From the cell containing the given text, extract its center point as [x, y] coordinate. 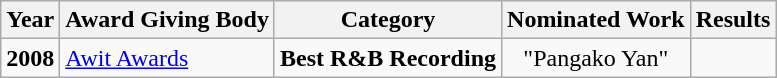
Award Giving Body [168, 20]
Nominated Work [596, 20]
Results [733, 20]
Awit Awards [168, 58]
Year [30, 20]
2008 [30, 58]
Category [388, 20]
Best R&B Recording [388, 58]
"Pangako Yan" [596, 58]
